For the text-containing cell, return its midpoint in [x, y] coordinate format. 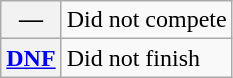
— [31, 20]
Did not compete [146, 20]
Did not finish [146, 58]
DNF [31, 58]
